Detect which cell encompasses the target text, then output its [x, y] center coordinate. 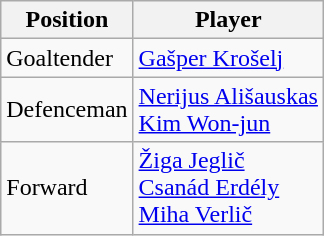
Player [228, 20]
Žiga Jeglič Csanád Erdély Miha Verlič [228, 188]
Goaltender [67, 58]
Defenceman [67, 110]
Nerijus Ališauskas Kim Won-jun [228, 110]
Gašper Krošelj [228, 58]
Position [67, 20]
Forward [67, 188]
